Return (X, Y) of the center of cell containing provided text 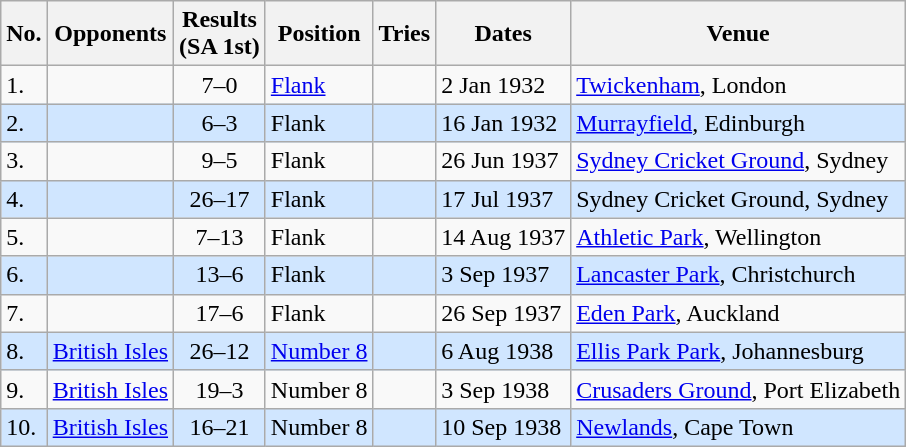
16 Jan 1932 (504, 123)
Crusaders Ground, Port Elizabeth (738, 389)
10 Sep 1938 (504, 427)
26 Jun 1937 (504, 161)
7–13 (220, 237)
9. (24, 389)
3. (24, 161)
2. (24, 123)
19–3 (220, 389)
6–3 (220, 123)
Twickenham, London (738, 85)
Newlands, Cape Town (738, 427)
Results(SA 1st) (220, 34)
6 Aug 1938 (504, 351)
3 Sep 1937 (504, 275)
Ellis Park Park, Johannesburg (738, 351)
4. (24, 199)
10. (24, 427)
Position (319, 34)
16–21 (220, 427)
No. (24, 34)
17 Jul 1937 (504, 199)
13–6 (220, 275)
26–17 (220, 199)
Venue (738, 34)
Eden Park, Auckland (738, 313)
Tries (404, 34)
14 Aug 1937 (504, 237)
7–0 (220, 85)
26 Sep 1937 (504, 313)
8. (24, 351)
Dates (504, 34)
1. (24, 85)
Opponents (110, 34)
17–6 (220, 313)
3 Sep 1938 (504, 389)
5. (24, 237)
Lancaster Park, Christchurch (738, 275)
Murrayfield, Edinburgh (738, 123)
Athletic Park, Wellington (738, 237)
2 Jan 1932 (504, 85)
26–12 (220, 351)
7. (24, 313)
9–5 (220, 161)
6. (24, 275)
